Capture the cell that displays the provided text and extract its [X, Y] central coordinate. 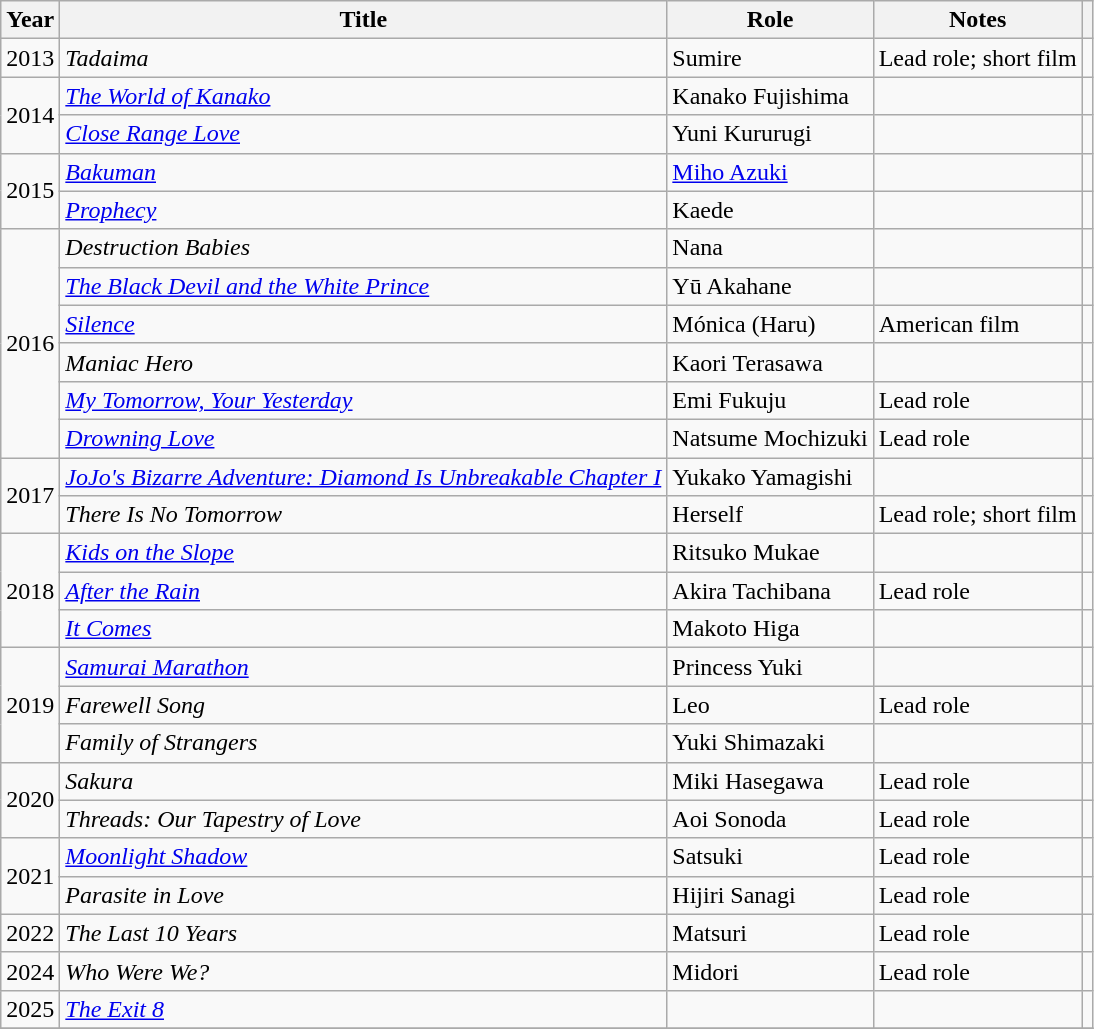
Maniac Hero [364, 362]
Prophecy [364, 210]
Miki Hasegawa [770, 781]
2018 [30, 591]
Kaori Terasawa [770, 362]
Destruction Babies [364, 248]
Year [30, 20]
Yuki Shimazaki [770, 743]
2022 [30, 933]
Farewell Song [364, 705]
Close Range Love [364, 134]
Hijiri Sanagi [770, 895]
2021 [30, 876]
2015 [30, 191]
Kids on the Slope [364, 553]
Natsume Mochizuki [770, 438]
2013 [30, 58]
American film [978, 324]
Princess Yuki [770, 667]
Herself [770, 515]
Title [364, 20]
2025 [30, 1009]
There Is No Tomorrow [364, 515]
2019 [30, 705]
Nana [770, 248]
Akira Tachibana [770, 591]
Kanako Fujishima [770, 96]
Moonlight Shadow [364, 857]
Satsuki [770, 857]
Silence [364, 324]
Samurai Marathon [364, 667]
Notes [978, 20]
Matsuri [770, 933]
Sumire [770, 58]
Role [770, 20]
Bakuman [364, 172]
Threads: Our Tapestry of Love [364, 819]
2017 [30, 496]
Yukako Yamagishi [770, 477]
2014 [30, 115]
Kaede [770, 210]
Who Were We? [364, 971]
After the Rain [364, 591]
Miho Azuki [770, 172]
The Last 10 Years [364, 933]
Family of Strangers [364, 743]
Ritsuko Mukae [770, 553]
Yū Akahane [770, 286]
It Comes [364, 629]
Makoto Higa [770, 629]
Yuni Kururugi [770, 134]
JoJo's Bizarre Adventure: Diamond Is Unbreakable Chapter I [364, 477]
The Exit 8 [364, 1009]
2016 [30, 343]
Emi Fukuju [770, 400]
Leo [770, 705]
2020 [30, 800]
Sakura [364, 781]
Parasite in Love [364, 895]
The World of Kanako [364, 96]
Tadaima [364, 58]
Mónica (Haru) [770, 324]
Drowning Love [364, 438]
My Tomorrow, Your Yesterday [364, 400]
Midori [770, 971]
Aoi Sonoda [770, 819]
2024 [30, 971]
The Black Devil and the White Prince [364, 286]
